Detect which cell encompasses the target text, then output its [X, Y] center coordinate. 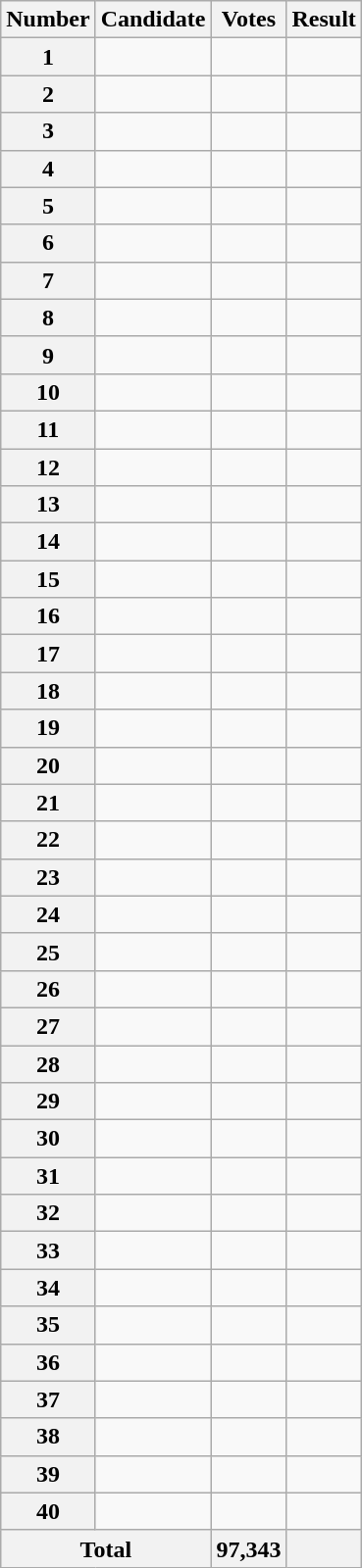
23 [48, 877]
22 [48, 840]
31 [48, 1176]
12 [48, 467]
3 [48, 131]
38 [48, 1437]
33 [48, 1250]
39 [48, 1474]
27 [48, 1026]
18 [48, 691]
17 [48, 654]
2 [48, 94]
Votes [249, 20]
Number [48, 20]
97,343 [249, 1548]
36 [48, 1362]
24 [48, 914]
29 [48, 1102]
9 [48, 355]
15 [48, 579]
34 [48, 1288]
5 [48, 206]
30 [48, 1139]
6 [48, 243]
26 [48, 989]
11 [48, 429]
37 [48, 1399]
13 [48, 505]
35 [48, 1325]
Result [324, 20]
32 [48, 1213]
40 [48, 1511]
1 [48, 57]
Candidate [153, 20]
20 [48, 765]
19 [48, 728]
10 [48, 392]
Total [106, 1548]
16 [48, 616]
14 [48, 542]
28 [48, 1063]
8 [48, 318]
25 [48, 952]
4 [48, 169]
7 [48, 280]
21 [48, 803]
